Extract the [x, y] coordinate from the center of the cell holding the provided text.  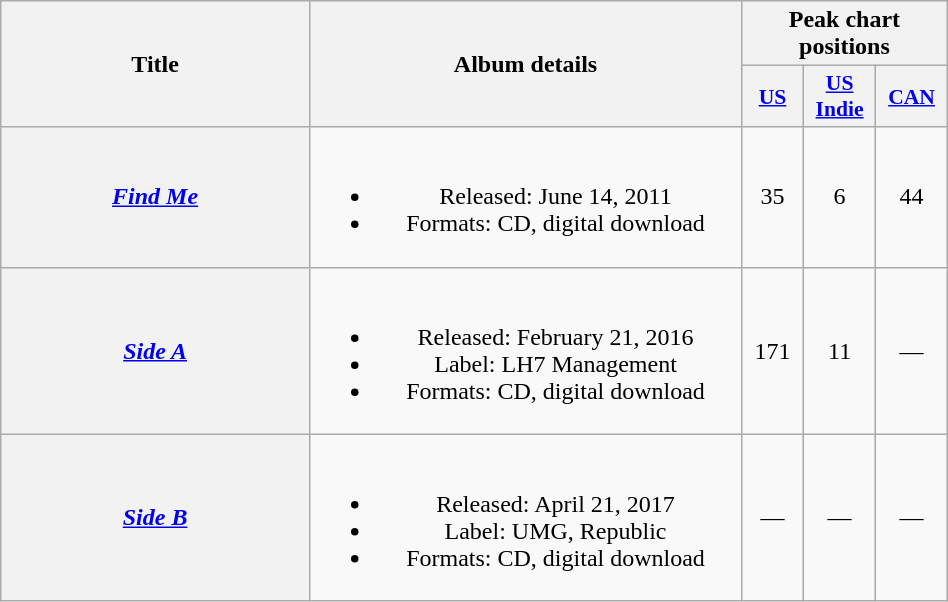
Peak chart positions [845, 34]
Side B [156, 518]
Released: June 14, 2011Formats: CD, digital download [525, 197]
Released: April 21, 2017Label: UMG, RepublicFormats: CD, digital download [525, 518]
Title [156, 64]
35 [773, 197]
Side A [156, 350]
11 [840, 350]
6 [840, 197]
171 [773, 350]
USIndie [840, 96]
Album details [525, 64]
CAN [912, 96]
Find Me [156, 197]
Released: February 21, 2016Label: LH7 ManagementFormats: CD, digital download [525, 350]
US [773, 96]
44 [912, 197]
